For the text-containing cell, return its midpoint in [X, Y] coordinate format. 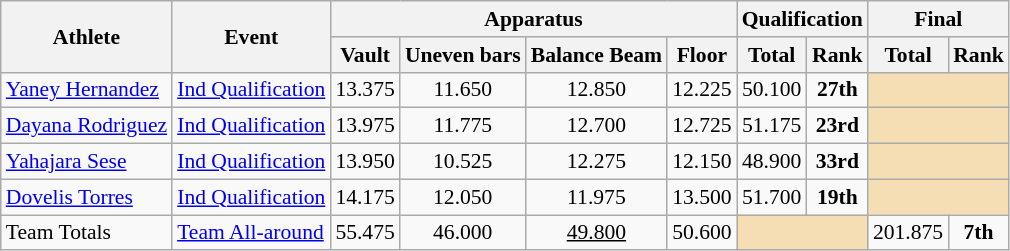
Apparatus [533, 19]
11.775 [463, 126]
Floor [702, 55]
12.150 [702, 162]
Athlete [86, 36]
13.375 [364, 90]
12.225 [702, 90]
12.275 [596, 162]
13.950 [364, 162]
Team Totals [86, 233]
11.650 [463, 90]
55.475 [364, 233]
Event [251, 36]
Qualification [802, 19]
19th [838, 197]
Yahajara Sese [86, 162]
10.525 [463, 162]
51.700 [772, 197]
Yaney Hernandez [86, 90]
48.900 [772, 162]
12.725 [702, 126]
13.500 [702, 197]
12.700 [596, 126]
Dayana Rodriguez [86, 126]
201.875 [908, 233]
49.800 [596, 233]
12.050 [463, 197]
11.975 [596, 197]
51.175 [772, 126]
27th [838, 90]
7th [978, 233]
Team All-around [251, 233]
Balance Beam [596, 55]
46.000 [463, 233]
Final [938, 19]
50.600 [702, 233]
12.850 [596, 90]
14.175 [364, 197]
13.975 [364, 126]
50.100 [772, 90]
Uneven bars [463, 55]
23rd [838, 126]
33rd [838, 162]
Dovelis Torres [86, 197]
Vault [364, 55]
